From the cell containing the given text, extract its center point as [x, y] coordinate. 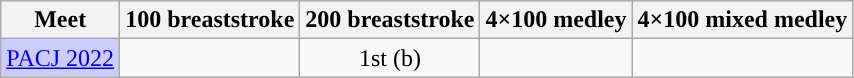
4×100 medley [556, 20]
PACJ 2022 [60, 58]
1st (b) [390, 58]
200 breaststroke [390, 20]
4×100 mixed medley [742, 20]
100 breaststroke [210, 20]
Meet [60, 20]
